Extract the [x, y] coordinate from the center of the cell holding the provided text.  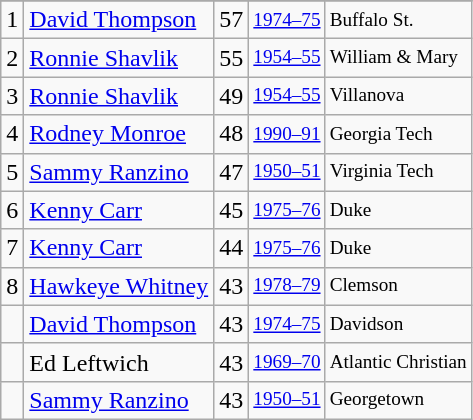
57 [232, 20]
Georgetown [398, 400]
Davidson [398, 324]
Atlantic Christian [398, 362]
45 [232, 210]
49 [232, 96]
4 [12, 134]
Clemson [398, 286]
55 [232, 58]
Buffalo St. [398, 20]
Villanova [398, 96]
1 [12, 20]
7 [12, 248]
2 [12, 58]
48 [232, 134]
8 [12, 286]
1990–91 [287, 134]
Hawkeye Whitney [119, 286]
Ed Leftwich [119, 362]
Georgia Tech [398, 134]
3 [12, 96]
47 [232, 172]
6 [12, 210]
1978–79 [287, 286]
1969–70 [287, 362]
William & Mary [398, 58]
Rodney Monroe [119, 134]
5 [12, 172]
44 [232, 248]
Virginia Tech [398, 172]
